Capture the cell that displays the provided text and extract its [X, Y] central coordinate. 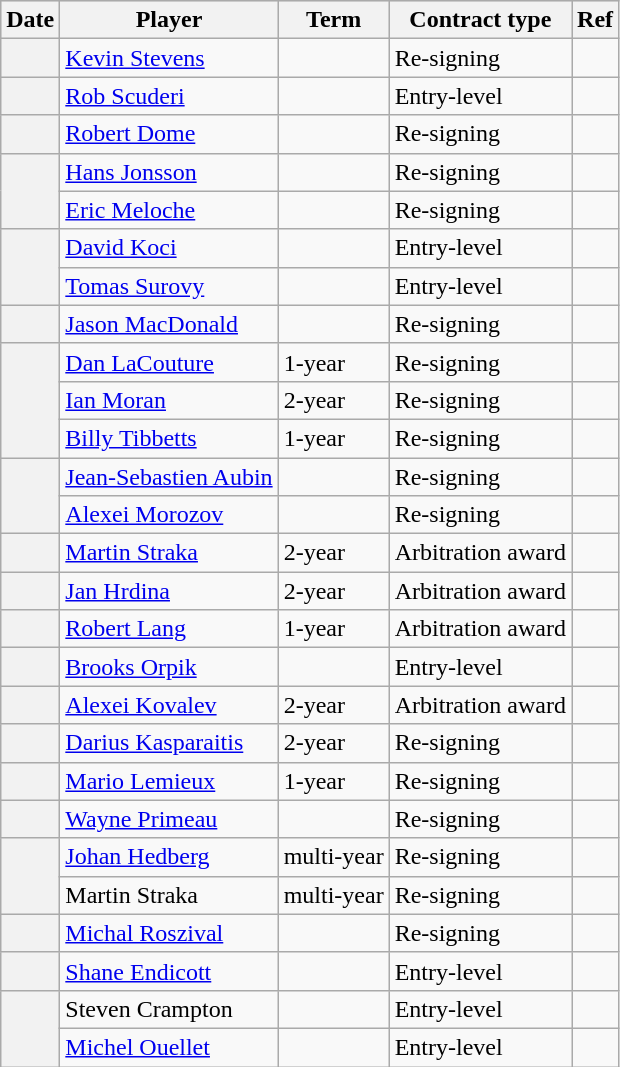
Date [30, 20]
Jason MacDonald [169, 324]
Michal Roszival [169, 933]
Tomas Surovy [169, 286]
Ian Moran [169, 400]
Kevin Stevens [169, 58]
Johan Hedberg [169, 857]
David Koci [169, 248]
Player [169, 20]
Michel Ouellet [169, 1047]
Dan LaCouture [169, 362]
Steven Crampton [169, 1009]
Rob Scuderi [169, 96]
Robert Lang [169, 629]
Hans Jonsson [169, 172]
Darius Kasparaitis [169, 743]
Mario Lemieux [169, 781]
Jan Hrdina [169, 591]
Alexei Kovalev [169, 705]
Brooks Orpik [169, 667]
Term [334, 20]
Alexei Morozov [169, 515]
Shane Endicott [169, 971]
Wayne Primeau [169, 819]
Eric Meloche [169, 210]
Billy Tibbetts [169, 438]
Contract type [480, 20]
Ref [596, 20]
Robert Dome [169, 134]
Jean-Sebastien Aubin [169, 477]
